Extract the (x, y) coordinate from the center of the cell holding the provided text.  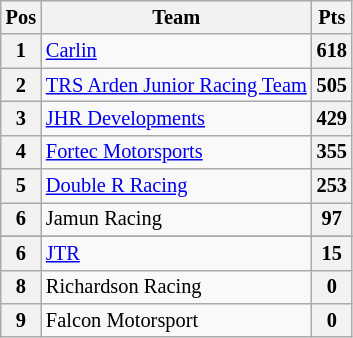
Pts (332, 17)
4 (21, 152)
505 (332, 85)
Carlin (176, 51)
3 (21, 118)
JHR Developments (176, 118)
15 (332, 253)
253 (332, 186)
2 (21, 85)
Pos (21, 17)
Falcon Motorsport (176, 320)
5 (21, 186)
429 (332, 118)
97 (332, 219)
355 (332, 152)
Jamun Racing (176, 219)
JTR (176, 253)
Richardson Racing (176, 287)
618 (332, 51)
Fortec Motorsports (176, 152)
Double R Racing (176, 186)
8 (21, 287)
9 (21, 320)
Team (176, 17)
1 (21, 51)
TRS Arden Junior Racing Team (176, 85)
